Find where the given text appears and provide that cell's center as (X, Y) coordinate. 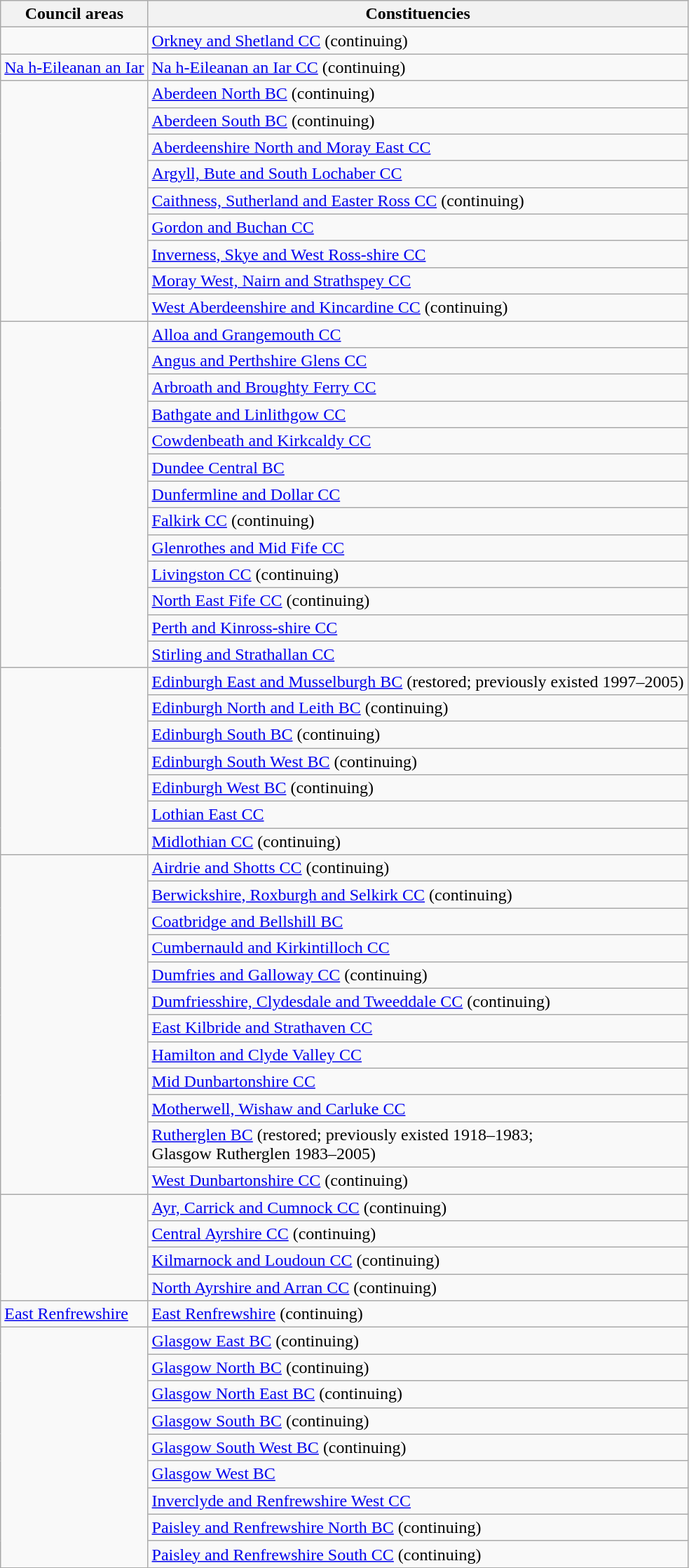
Constituencies (418, 14)
North Ayrshire and Arran CC (continuing) (418, 1287)
West Aberdeenshire and Kincardine CC (continuing) (418, 307)
Livingston CC (continuing) (418, 574)
Council areas (74, 14)
Cowdenbeath and Kirkcaldy CC (418, 441)
Dumfries and Galloway CC (continuing) (418, 975)
Midlothian CC (continuing) (418, 842)
Mid Dunbartonshire CC (418, 1081)
Inverclyde and Renfrewshire West CC (418, 1501)
Perth and Kinross-shire CC (418, 628)
East Renfrewshire (continuing) (418, 1314)
Berwickshire, Roxburgh and Selkirk CC (continuing) (418, 895)
Moray West, Nairn and Strathspey CC (418, 281)
Hamilton and Clyde Valley CC (418, 1055)
Glasgow West BC (418, 1474)
Edinburgh North and Leith BC (continuing) (418, 708)
Edinburgh West BC (continuing) (418, 788)
Ayr, Carrick and Cumnock CC (continuing) (418, 1207)
Stirling and Strathallan CC (418, 654)
Glasgow North BC (continuing) (418, 1367)
Airdrie and Shotts CC (continuing) (418, 868)
Coatbridge and Bellshill BC (418, 921)
Dundee Central BC (418, 468)
Glasgow East BC (continuing) (418, 1341)
Glasgow South BC (continuing) (418, 1421)
Na h-Eileanan an Iar (74, 67)
Central Ayrshire CC (continuing) (418, 1234)
Edinburgh South BC (continuing) (418, 734)
Caithness, Sutherland and Easter Ross CC (continuing) (418, 201)
Glasgow North East BC (continuing) (418, 1394)
Paisley and Renfrewshire North BC (continuing) (418, 1527)
Angus and Perthshire Glens CC (418, 361)
Aberdeen North BC (continuing) (418, 94)
East Kilbride and Strathaven CC (418, 1028)
Bathgate and Linlithgow CC (418, 414)
Alloa and Grangemouth CC (418, 334)
Aberdeenshire North and Moray East CC (418, 147)
Edinburgh East and Musselburgh BC (restored; previously existed 1997–2005) (418, 681)
Paisley and Renfrewshire South CC (continuing) (418, 1554)
Cumbernauld and Kirkintilloch CC (418, 948)
Edinburgh South West BC (continuing) (418, 761)
Gordon and Buchan CC (418, 227)
Arbroath and Broughty Ferry CC (418, 388)
East Renfrewshire (74, 1314)
Orkney and Shetland CC (continuing) (418, 41)
Aberdeen South BC (continuing) (418, 121)
Falkirk CC (continuing) (418, 521)
West Dunbartonshire CC (continuing) (418, 1180)
Dumfriesshire, Clydesdale and Tweeddale CC (continuing) (418, 1001)
Inverness, Skye and West Ross-shire CC (418, 254)
Glenrothes and Mid Fife CC (418, 548)
Dunfermline and Dollar CC (418, 494)
Argyll, Bute and South Lochaber CC (418, 174)
Glasgow South West BC (continuing) (418, 1447)
Na h-Eileanan an Iar CC (continuing) (418, 67)
Kilmarnock and Loudoun CC (continuing) (418, 1261)
Rutherglen BC (restored; previously existed 1918–1983;Glasgow Rutherglen 1983–2005) (418, 1144)
North East Fife CC (continuing) (418, 601)
Lothian East CC (418, 815)
Motherwell, Wishaw and Carluke CC (418, 1108)
